Search for the cell housing the specified text and yield its [X, Y] center coordinate. 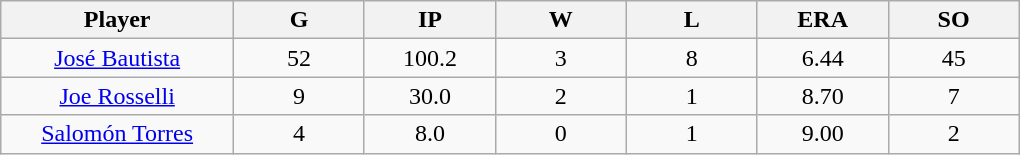
8 [692, 58]
3 [560, 58]
9.00 [822, 134]
IP [430, 20]
100.2 [430, 58]
52 [300, 58]
8.70 [822, 96]
9 [300, 96]
30.0 [430, 96]
ERA [822, 20]
W [560, 20]
0 [560, 134]
G [300, 20]
José Bautista [118, 58]
L [692, 20]
4 [300, 134]
SO [954, 20]
45 [954, 58]
7 [954, 96]
Joe Rosselli [118, 96]
Salomón Torres [118, 134]
8.0 [430, 134]
Player [118, 20]
6.44 [822, 58]
